Pinpoint the cell where the given text exists, returning its (X, Y) midpoint coordinate. 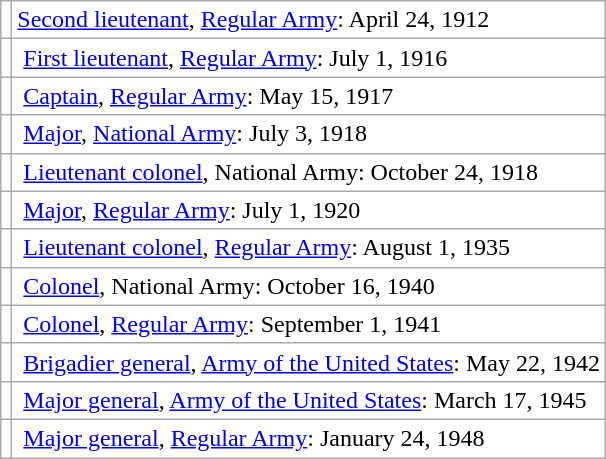
Brigadier general, Army of the United States: May 22, 1942 (309, 362)
Major, Regular Army: July 1, 1920 (309, 210)
Second lieutenant, Regular Army: April 24, 1912 (309, 20)
Lieutenant colonel, Regular Army: August 1, 1935 (309, 248)
Colonel, National Army: October 16, 1940 (309, 286)
Colonel, Regular Army: September 1, 1941 (309, 324)
Major general, Regular Army: January 24, 1948 (309, 438)
Major, National Army: July 3, 1918 (309, 134)
Captain, Regular Army: May 15, 1917 (309, 96)
First lieutenant, Regular Army: July 1, 1916 (309, 58)
Major general, Army of the United States: March 17, 1945 (309, 400)
Lieutenant colonel, National Army: October 24, 1918 (309, 172)
